Extract the (x, y) coordinate from the center of the cell holding the provided text.  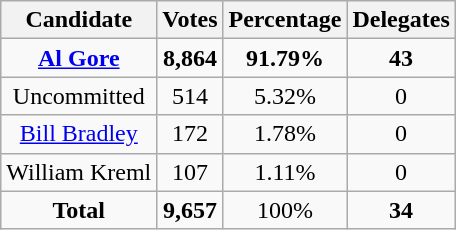
Votes (190, 20)
107 (190, 172)
514 (190, 96)
172 (190, 134)
91.79% (285, 58)
Percentage (285, 20)
William Kreml (79, 172)
Uncommitted (79, 96)
1.11% (285, 172)
Delegates (401, 20)
43 (401, 58)
100% (285, 210)
Candidate (79, 20)
Al Gore (79, 58)
5.32% (285, 96)
Total (79, 210)
1.78% (285, 134)
34 (401, 210)
8,864 (190, 58)
9,657 (190, 210)
Bill Bradley (79, 134)
